Pinpoint the cell where the given text exists, returning its [x, y] midpoint coordinate. 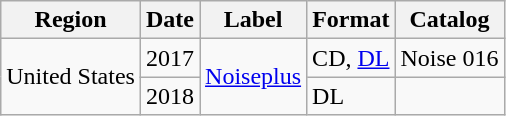
Date [170, 20]
CD, DL [351, 58]
Noiseplus [254, 77]
Region [71, 20]
United States [71, 77]
2018 [170, 96]
DL [351, 96]
Catalog [450, 20]
Format [351, 20]
2017 [170, 58]
Label [254, 20]
Noise 016 [450, 58]
